Extract the (x, y) coordinate from the center of the cell holding the provided text.  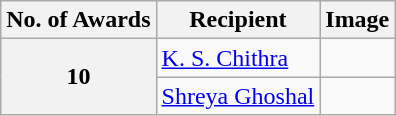
K. S. Chithra (238, 58)
Recipient (238, 20)
10 (78, 77)
Shreya Ghoshal (238, 96)
Image (358, 20)
No. of Awards (78, 20)
